Capture the cell that displays the provided text and extract its [X, Y] central coordinate. 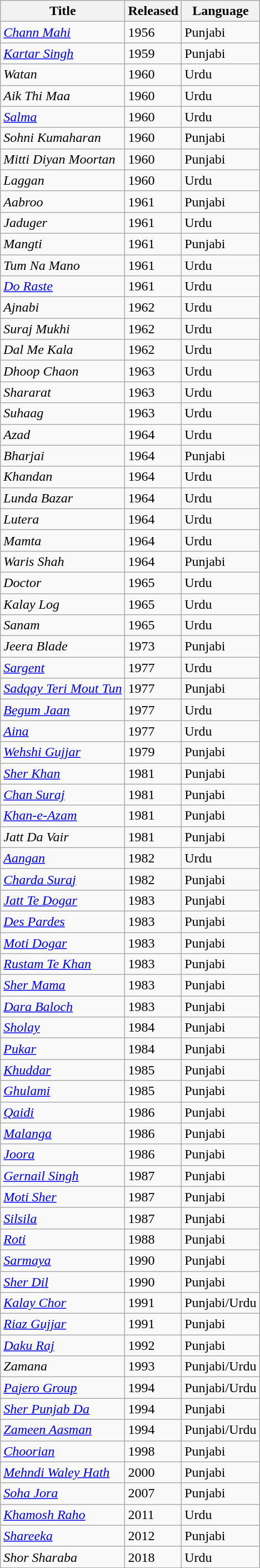
Zameen Aasman [63, 1430]
1959 [153, 53]
1988 [153, 1239]
Waris Shah [63, 561]
Sher Punjab Da [63, 1409]
Jaduger [63, 223]
Pukar [63, 1049]
Dhoop Chaon [63, 371]
Ghulami [63, 1091]
Azad [63, 435]
Jatt Te Dogar [63, 900]
Mangti [63, 244]
Shor Sharaba [63, 1557]
Doctor [63, 583]
Kalay Log [63, 604]
Wehshi Gujjar [63, 752]
Shareeka [63, 1536]
1993 [153, 1367]
Ajnabi [63, 308]
Jatt Da Vair [63, 837]
Bharjai [63, 456]
Begum Jaan [63, 710]
Kalay Chor [63, 1303]
Sohni Kumaharan [63, 138]
Shararat [63, 392]
Sher Khan [63, 773]
Des Pardes [63, 921]
Chann Mahi [63, 32]
Pajero Group [63, 1388]
Released [153, 11]
Sadqay Teri Mout Tun [63, 689]
Choorian [63, 1451]
2007 [153, 1493]
Dal Me Kala [63, 350]
Sarmaya [63, 1260]
Silsila [63, 1218]
Watan [63, 75]
Laggan [63, 180]
1973 [153, 647]
1956 [153, 32]
Malanga [63, 1133]
Kartar Singh [63, 53]
Sher Dil [63, 1281]
Moti Dogar [63, 943]
Jeera Blade [63, 647]
Khandan [63, 477]
Aik Thi Maa [63, 96]
Sher Mama [63, 985]
Sanam [63, 625]
Charda Suraj [63, 879]
2000 [153, 1472]
Mehndi Waley Hath [63, 1472]
Rustam Te Khan [63, 964]
Language [221, 11]
Moti Sher [63, 1197]
Khan-e-Azam [63, 816]
1992 [153, 1345]
Gernail Singh [63, 1176]
Salma [63, 117]
2018 [153, 1557]
1998 [153, 1451]
Aangan [63, 858]
Tum Na Mano [63, 265]
Soha Jora [63, 1493]
Khamosh Raho [63, 1515]
Riaz Gujjar [63, 1324]
Aabroo [63, 201]
Aina [63, 731]
Sargent [63, 668]
Suraj Mukhi [63, 329]
Chan Suraj [63, 795]
Suhaag [63, 413]
Sholay [63, 1028]
Title [63, 11]
1979 [153, 752]
Lunda Bazar [63, 498]
Mamta [63, 540]
Daku Raj [63, 1345]
Khuddar [63, 1070]
2011 [153, 1515]
Joora [63, 1155]
Zamana [63, 1367]
2012 [153, 1536]
Mitti Diyan Moortan [63, 159]
Qaidi [63, 1112]
Roti [63, 1239]
Do Raste [63, 287]
Lutera [63, 519]
Dara Baloch [63, 1007]
